Output the (x, y) coordinate of the center of the cell containing the given text.  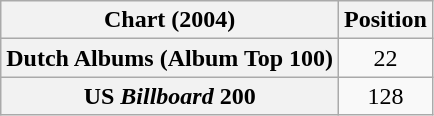
Dutch Albums (Album Top 100) (170, 58)
22 (386, 58)
US Billboard 200 (170, 96)
Position (386, 20)
Chart (2004) (170, 20)
128 (386, 96)
